Return [X, Y] of the center of cell containing provided text 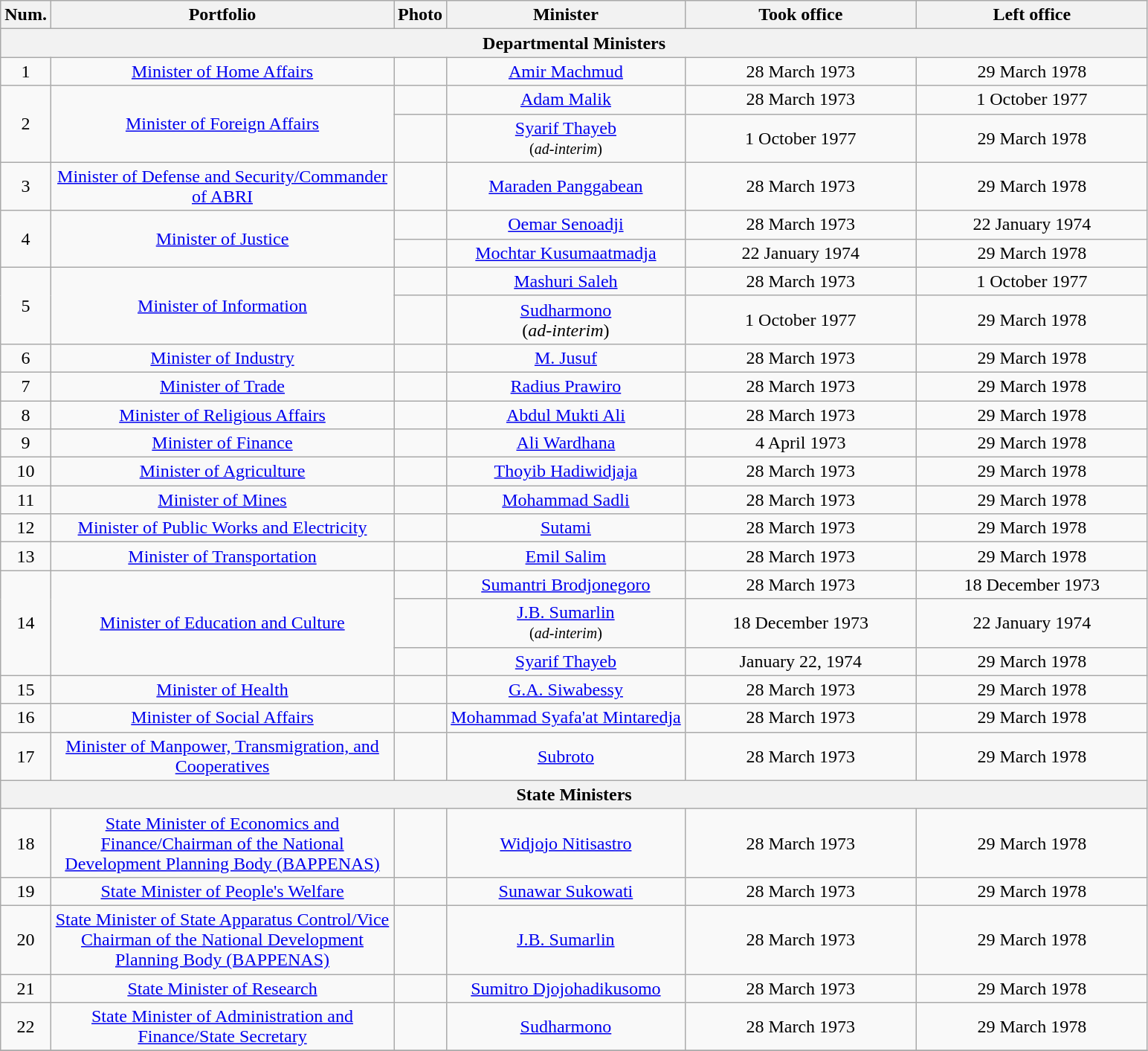
Adam Malik [567, 100]
Minister of Home Affairs [222, 71]
Minister of Trade [222, 386]
4 April 1973 [800, 443]
Left office [1032, 15]
19 [26, 891]
15 [26, 690]
Thoyib Hadiwidjaja [567, 472]
State Minister of People's Welfare [222, 891]
Subroto [567, 756]
Radius Prawiro [567, 386]
Minister of Information [222, 305]
Minister of Education and Culture [222, 623]
14 [26, 623]
Sunawar Sukowati [567, 891]
Minister of Foreign Affairs [222, 123]
Oemar Senoadji [567, 225]
Mochtar Kusumaatmadja [567, 253]
Minister of Mines [222, 500]
State Minister of State Apparatus Control/Vice Chairman of the National Development Planning Body (BAPPENAS) [222, 939]
Emil Salim [567, 556]
Minister [567, 15]
Minister of Agriculture [222, 472]
12 [26, 528]
16 [26, 718]
Amir Machmud [567, 71]
6 [26, 358]
Syarif Thayeb [567, 661]
Minister of Defense and Security/Commander of ABRI [222, 186]
State Minister of Economics and Finance/Chairman of the National Development Planning Body (BAPPENAS) [222, 843]
Portfolio [222, 15]
18 [26, 843]
Minister of Public Works and Electricity [222, 528]
State Minister of Administration and Finance/State Secretary [222, 1026]
2 [26, 123]
Widjojo Nitisastro [567, 843]
Minister of Justice [222, 239]
Num. [26, 15]
Took office [800, 15]
Sutami [567, 528]
Minister of Religious Affairs [222, 414]
10 [26, 472]
Minister of Social Affairs [222, 718]
January 22, 1974 [800, 661]
Sudharmono(ad-interim) [567, 320]
J.B. Sumarlin [567, 939]
Abdul Mukti Ali [567, 414]
9 [26, 443]
Minister of Finance [222, 443]
20 [26, 939]
17 [26, 756]
1 [26, 71]
13 [26, 556]
Minister of Transportation [222, 556]
State Minister of Research [222, 989]
Sumantri Brodjonegoro [567, 585]
21 [26, 989]
M. Jusuf [567, 358]
Sudharmono [567, 1026]
Minister of Industry [222, 358]
J.B. Sumarlin(ad-interim) [567, 623]
Ali Wardhana [567, 443]
7 [26, 386]
G.A. Siwabessy [567, 690]
22 [26, 1026]
Photo [421, 15]
3 [26, 186]
Minister of Health [222, 690]
Syarif Thayeb(ad-interim) [567, 138]
Minister of Manpower, Transmigration, and Cooperatives [222, 756]
4 [26, 239]
8 [26, 414]
Departmental Ministers [574, 43]
Mohammad Sadli [567, 500]
Maraden Panggabean [567, 186]
Mohammad Syafa'at Mintaredja [567, 718]
Sumitro Djojohadikusomo [567, 989]
11 [26, 500]
State Ministers [574, 794]
5 [26, 305]
Mashuri Saleh [567, 281]
